Scan for the cell matching the given text and deliver its [X, Y] coordinate at center. 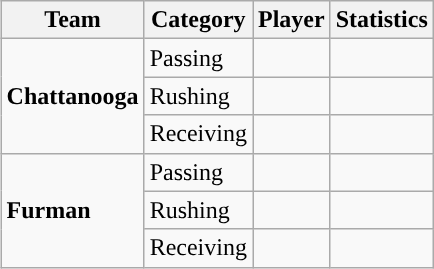
Category [198, 20]
Chattanooga [72, 96]
Team [72, 20]
Player [291, 20]
Statistics [382, 20]
Furman [72, 210]
